Pinpoint the cell where the given text exists, returning its [x, y] midpoint coordinate. 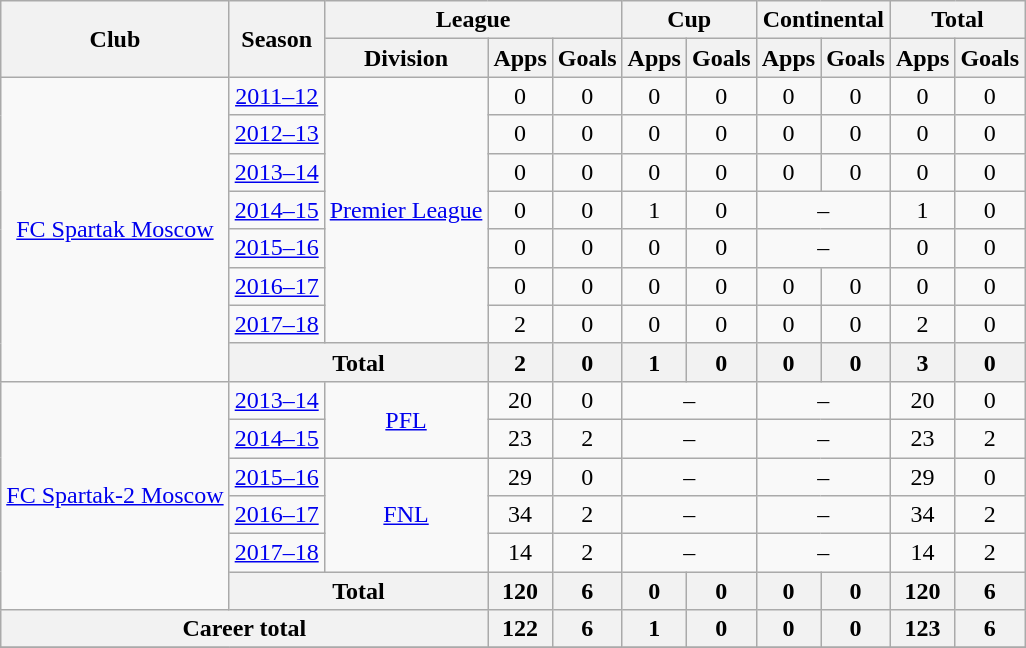
Season [276, 39]
122 [520, 629]
3 [922, 362]
2012–13 [276, 134]
FC Spartak Moscow [115, 229]
PFL [406, 419]
FNL [406, 515]
2011–12 [276, 96]
123 [922, 629]
Cup [689, 20]
FC Spartak-2 Moscow [115, 495]
Continental [823, 20]
Premier League [406, 210]
League [473, 20]
Career total [244, 629]
Division [406, 58]
Club [115, 39]
